Provide the [X, Y] coordinate of the cell's center where the given text is located.  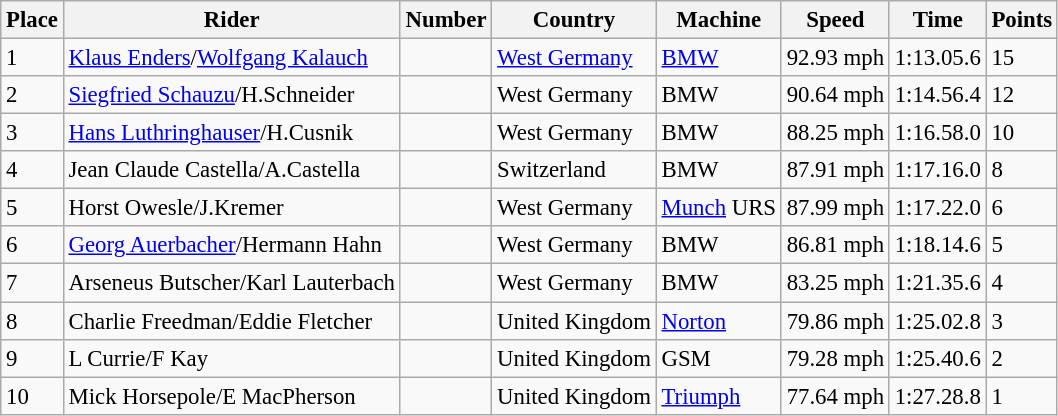
77.64 mph [835, 396]
Rider [232, 20]
Country [574, 20]
Munch URS [718, 208]
1:27.28.8 [938, 396]
Hans Luthringhauser/H.Cusnik [232, 133]
1:25.02.8 [938, 321]
Points [1022, 20]
Triumph [718, 396]
Number [446, 20]
7 [32, 283]
79.86 mph [835, 321]
1:17.22.0 [938, 208]
Georg Auerbacher/Hermann Hahn [232, 245]
1:21.35.6 [938, 283]
1:16.58.0 [938, 133]
15 [1022, 58]
1:14.56.4 [938, 95]
1:25.40.6 [938, 358]
90.64 mph [835, 95]
Mick Horsepole/E MacPherson [232, 396]
92.93 mph [835, 58]
88.25 mph [835, 133]
1:17.16.0 [938, 170]
1:13.05.6 [938, 58]
L Currie/F Kay [232, 358]
Place [32, 20]
Horst Owesle/J.Kremer [232, 208]
Jean Claude Castella/A.Castella [232, 170]
87.99 mph [835, 208]
79.28 mph [835, 358]
Time [938, 20]
Siegfried Schauzu/H.Schneider [232, 95]
87.91 mph [835, 170]
86.81 mph [835, 245]
Charlie Freedman/Eddie Fletcher [232, 321]
Machine [718, 20]
9 [32, 358]
Speed [835, 20]
Norton [718, 321]
Arseneus Butscher/Karl Lauterbach [232, 283]
1:18.14.6 [938, 245]
GSM [718, 358]
83.25 mph [835, 283]
12 [1022, 95]
Switzerland [574, 170]
Klaus Enders/Wolfgang Kalauch [232, 58]
